Scan for the cell matching the given text and deliver its [X, Y] coordinate at center. 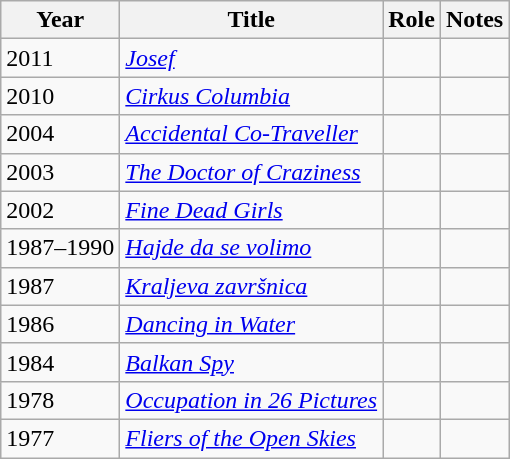
1986 [60, 324]
2002 [60, 210]
Fine Dead Girls [252, 210]
1977 [60, 438]
1984 [60, 362]
The Doctor of Craziness [252, 172]
Role [412, 20]
1987–1990 [60, 248]
Balkan Spy [252, 362]
2011 [60, 58]
2004 [60, 134]
Year [60, 20]
1987 [60, 286]
Kraljeva završnica [252, 286]
2010 [60, 96]
2003 [60, 172]
Accidental Co-Traveller [252, 134]
Notes [474, 20]
1978 [60, 400]
Occupation in 26 Pictures [252, 400]
Dancing in Water [252, 324]
Title [252, 20]
Hajde da se volimo [252, 248]
Fliers of the Open Skies [252, 438]
Cirkus Columbia [252, 96]
Josef [252, 58]
